Return (x, y) of the center of cell containing provided text 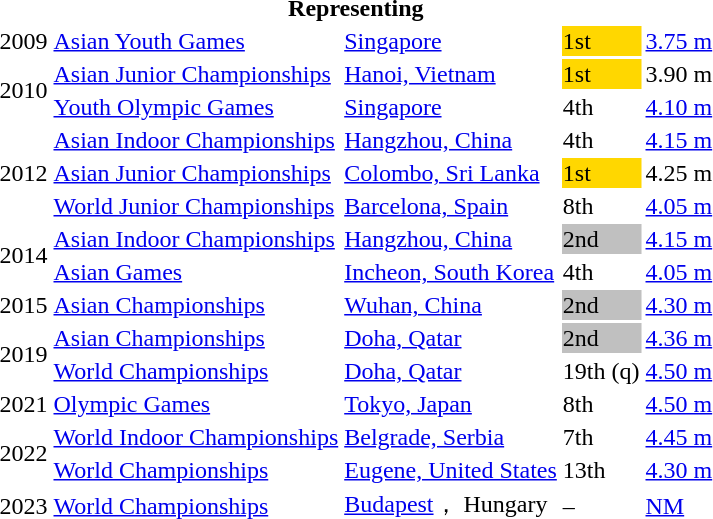
Youth Olympic Games (196, 107)
Barcelona, Spain (451, 206)
Eugene, United States (451, 470)
13th (601, 470)
Hanoi, Vietnam (451, 74)
7th (601, 437)
Wuhan, China (451, 305)
World Junior Championships (196, 206)
Olympic Games (196, 404)
World Indoor Championships (196, 437)
Belgrade, Serbia (451, 437)
19th (q) (601, 371)
Tokyo, Japan (451, 404)
Asian Games (196, 272)
Incheon, South Korea (451, 272)
Colombo, Sri Lanka (451, 173)
Asian Youth Games (196, 41)
